Extract the (x, y) coordinate from the center of the cell holding the provided text.  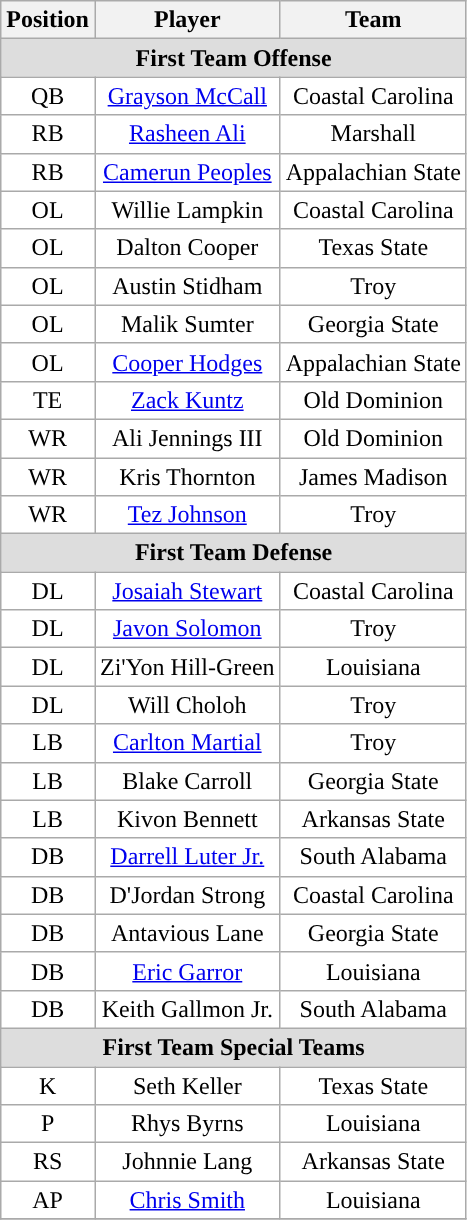
Grayson McCall (187, 96)
First Team Special Teams (234, 1047)
Zi'Yon Hill-Green (187, 667)
Rhys Byrns (187, 1124)
D'Jordan Strong (187, 895)
AP (48, 1200)
Malik Sumter (187, 324)
Will Choloh (187, 705)
Player (187, 20)
James Madison (373, 477)
QB (48, 96)
First Team Defense (234, 553)
Johnnie Lang (187, 1162)
Antavious Lane (187, 933)
Camerun Peoples (187, 172)
K (48, 1085)
Carlton Martial (187, 743)
Blake Carroll (187, 781)
Position (48, 20)
Seth Keller (187, 1085)
Kris Thornton (187, 477)
Marshall (373, 134)
Dalton Cooper (187, 248)
Zack Kuntz (187, 400)
Javon Solomon (187, 629)
RS (48, 1162)
Rasheen Ali (187, 134)
Eric Garror (187, 971)
Willie Lampkin (187, 210)
Team (373, 20)
Keith Gallmon Jr. (187, 1009)
Ali Jennings III (187, 438)
Kivon Bennett (187, 819)
Josaiah Stewart (187, 591)
Tez Johnson (187, 515)
Austin Stidham (187, 286)
TE (48, 400)
Chris Smith (187, 1200)
Darrell Luter Jr. (187, 857)
Cooper Hodges (187, 362)
P (48, 1124)
First Team Offense (234, 58)
